Locate the cell with the specified text and output its (X, Y) center coordinate. 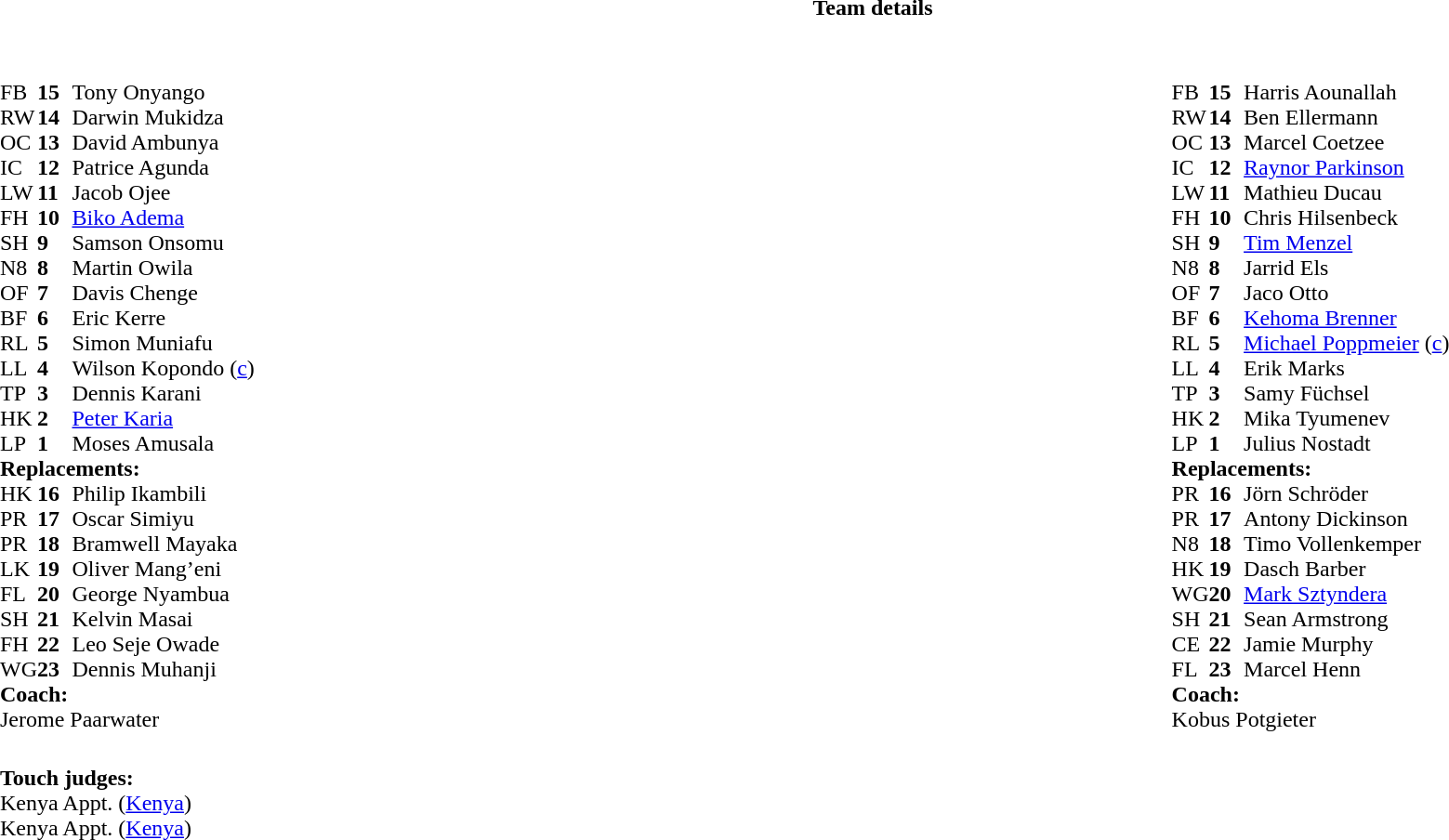
Peter Karia (163, 418)
Mark Sztyndera (1346, 595)
Tim Menzel (1346, 243)
Mika Tyumenev (1346, 418)
Sean Armstrong (1346, 619)
Jaco Otto (1346, 294)
Davis Chenge (163, 294)
Kelvin Masai (163, 619)
Jacob Ojee (163, 193)
Simon Muniafu (163, 344)
Timo Vollenkemper (1346, 545)
Oliver Mang’eni (163, 569)
George Nyambua (163, 595)
Wilson Kopondo (c) (163, 368)
Harris Aounallah (1346, 93)
Leo Seje Owade (163, 645)
Erik Marks (1346, 368)
Ben Ellermann (1346, 117)
Mathieu Ducau (1346, 193)
Kehoma Brenner (1346, 318)
Jarrid Els (1346, 268)
Moses Amusala (163, 444)
Biko Adema (163, 217)
Philip Ikambili (163, 494)
Darwin Mukidza (163, 117)
Dennis Muhanji (163, 669)
Dennis Karani (163, 394)
Michael Poppmeier (c) (1346, 344)
Jamie Murphy (1346, 645)
Dasch Barber (1346, 569)
Coach: (127, 695)
Chris Hilsenbeck (1346, 217)
CE (1191, 645)
Patrice Agunda (163, 167)
Marcel Coetzee (1346, 143)
Bramwell Mayaka (163, 545)
Replacements: (127, 468)
Eric Kerre (163, 318)
Jörn Schröder (1346, 494)
Samson Onsomu (163, 243)
Raynor Parkinson (1346, 167)
Marcel Henn (1346, 669)
David Ambunya (163, 143)
Tony Onyango (163, 93)
Martin Owila (163, 268)
Jerome Paarwater (127, 719)
Julius Nostadt (1346, 444)
Antony Dickinson (1346, 518)
Oscar Simiyu (163, 518)
Samy Füchsel (1346, 394)
LK (19, 569)
